Capture the cell that displays the provided text and extract its [x, y] central coordinate. 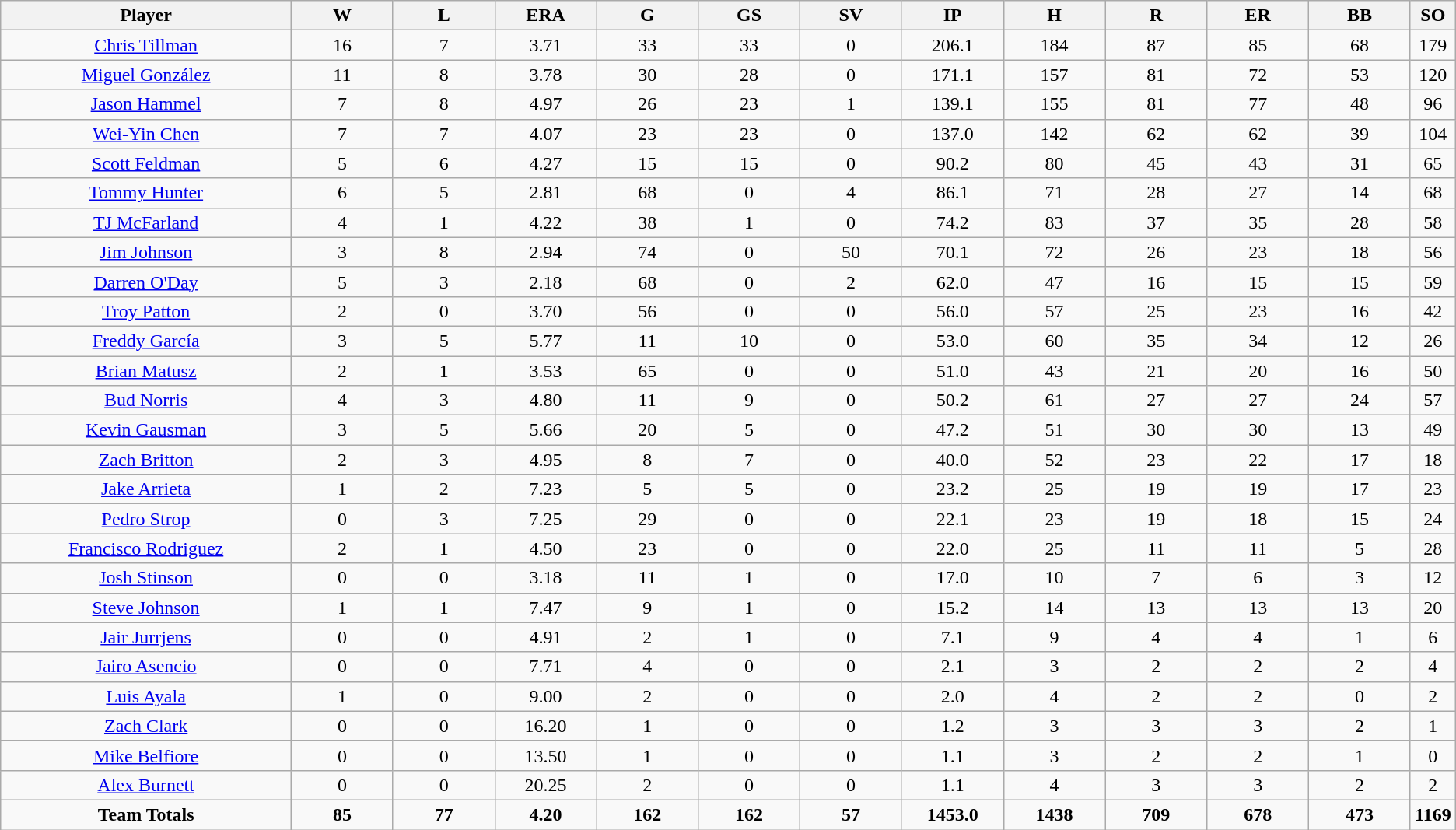
39 [1360, 134]
Mike Belfiore [146, 755]
Team Totals [146, 814]
BB [1360, 16]
5.66 [546, 430]
16.20 [546, 726]
GS [750, 16]
87 [1156, 45]
83 [1055, 222]
4.07 [546, 134]
51.0 [952, 371]
53.0 [952, 341]
7.25 [546, 519]
7.23 [546, 489]
56.0 [952, 311]
51 [1055, 430]
Bud Norris [146, 401]
TJ McFarland [146, 222]
29 [647, 519]
74 [647, 252]
W [342, 16]
SO [1433, 16]
7.1 [952, 637]
22 [1258, 460]
7.71 [546, 667]
473 [1360, 814]
3.70 [546, 311]
1169 [1433, 814]
709 [1156, 814]
47 [1055, 282]
86.1 [952, 193]
Darren O'Day [146, 282]
42 [1433, 311]
4.20 [546, 814]
Tommy Hunter [146, 193]
Jason Hammel [146, 104]
206.1 [952, 45]
L [443, 16]
Pedro Strop [146, 519]
1438 [1055, 814]
4.95 [546, 460]
4.50 [546, 548]
17.0 [952, 578]
184 [1055, 45]
71 [1055, 193]
60 [1055, 341]
ER [1258, 16]
37 [1156, 222]
53 [1360, 75]
22.0 [952, 548]
H [1055, 16]
IP [952, 16]
179 [1433, 45]
2.94 [546, 252]
3.71 [546, 45]
2.18 [546, 282]
Alex Burnett [146, 785]
47.2 [952, 430]
2.0 [952, 696]
Steve Johnson [146, 608]
Troy Patton [146, 311]
Freddy García [146, 341]
Miguel González [146, 75]
2.81 [546, 193]
4.27 [546, 163]
104 [1433, 134]
4.97 [546, 104]
155 [1055, 104]
3.78 [546, 75]
SV [851, 16]
49 [1433, 430]
Luis Ayala [146, 696]
2.1 [952, 667]
48 [1360, 104]
678 [1258, 814]
90.2 [952, 163]
4.80 [546, 401]
Player [146, 16]
13.50 [546, 755]
31 [1360, 163]
40.0 [952, 460]
45 [1156, 163]
52 [1055, 460]
58 [1433, 222]
Jake Arrieta [146, 489]
157 [1055, 75]
74.2 [952, 222]
G [647, 16]
120 [1433, 75]
Jair Jurrjens [146, 637]
38 [647, 222]
R [1156, 16]
20.25 [546, 785]
34 [1258, 341]
Zach Clark [146, 726]
96 [1433, 104]
137.0 [952, 134]
50.2 [952, 401]
22.1 [952, 519]
4.91 [546, 637]
Wei-Yin Chen [146, 134]
Zach Britton [146, 460]
59 [1433, 282]
15.2 [952, 608]
139.1 [952, 104]
3.18 [546, 578]
7.47 [546, 608]
Chris Tillman [146, 45]
Scott Feldman [146, 163]
Francisco Rodriguez [146, 548]
62.0 [952, 282]
21 [1156, 371]
80 [1055, 163]
23.2 [952, 489]
142 [1055, 134]
171.1 [952, 75]
Jairo Asencio [146, 667]
9.00 [546, 696]
Jim Johnson [146, 252]
61 [1055, 401]
ERA [546, 16]
1453.0 [952, 814]
Brian Matusz [146, 371]
4.22 [546, 222]
Kevin Gausman [146, 430]
Josh Stinson [146, 578]
3.53 [546, 371]
5.77 [546, 341]
70.1 [952, 252]
1.2 [952, 726]
